Extract the [x, y] coordinate from the center of the cell holding the provided text.  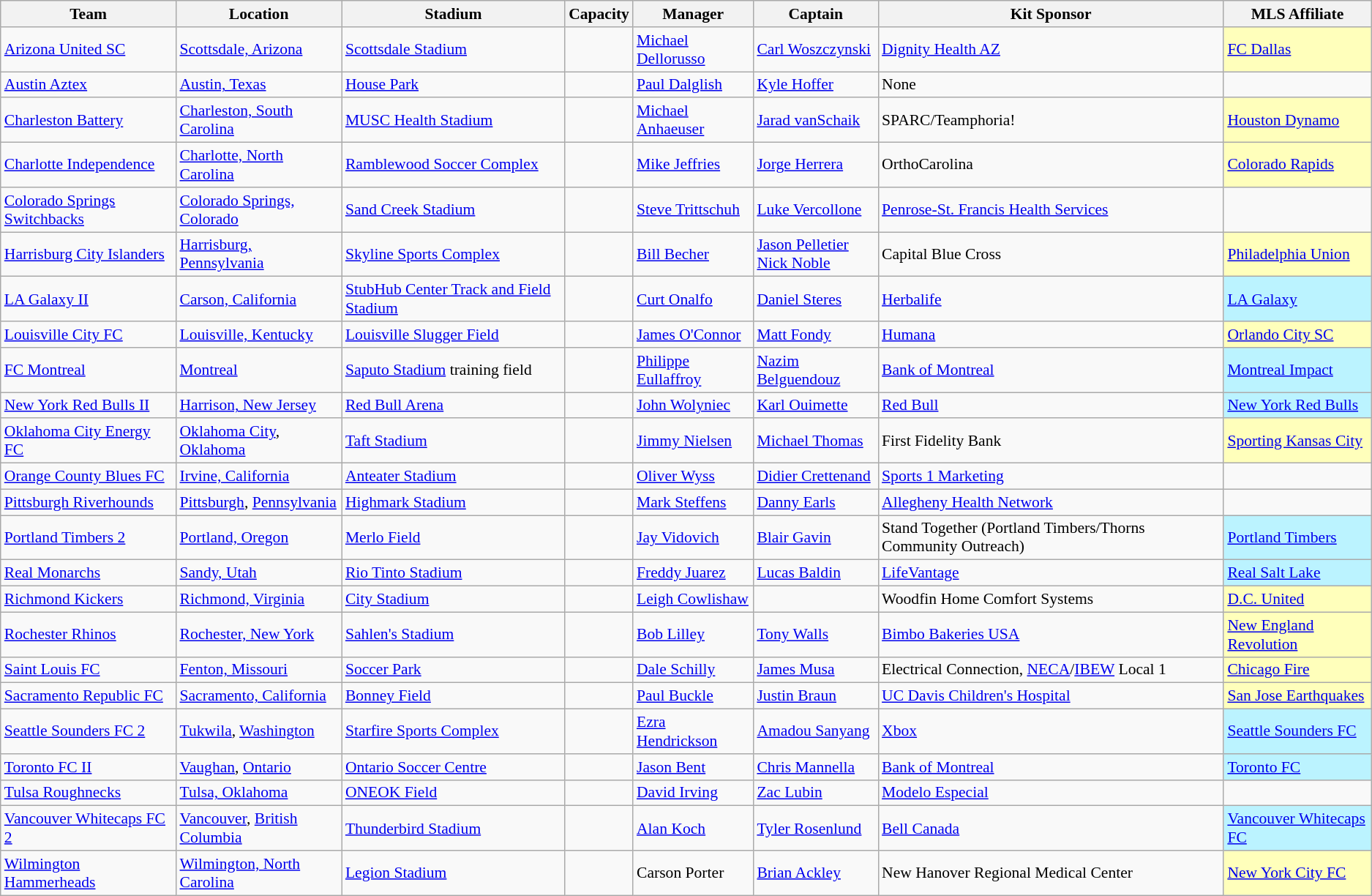
Carson, California [258, 299]
Michael Thomas [815, 441]
Portland Timbers [1297, 537]
Herbalife [1051, 299]
Ramblewood Soccer Complex [454, 165]
James Musa [815, 670]
Wilmington, North Carolina [258, 873]
Sandy, Utah [258, 573]
Karl Ouimette [815, 406]
James O'Connor [693, 335]
Team [89, 14]
Stadium [454, 14]
Rochester Rhinos [89, 634]
Electrical Connection, NECA/IBEW Local 1 [1051, 670]
Vancouver, British Columbia [258, 829]
Capacity [599, 14]
Tony Walls [815, 634]
Penrose-St. Francis Health Services [1051, 209]
New York City FC [1297, 873]
Daniel Steres [815, 299]
Mike Jeffries [693, 165]
Anteater Stadium [454, 477]
Humana [1051, 335]
Paul Buckle [693, 696]
UC Davis Children's Hospital [1051, 696]
Tyler Rosenlund [815, 829]
Sahlen's Stadium [454, 634]
Thunderbird Stadium [454, 829]
Michael Dellorusso [693, 50]
Modelo Especial [1051, 793]
Curt Onalfo [693, 299]
Xbox [1051, 732]
Oklahoma City, Oklahoma [258, 441]
Seattle Sounders FC [1297, 732]
Sand Creek Stadium [454, 209]
Portland, Oregon [258, 537]
David Irving [693, 793]
Capital Blue Cross [1051, 255]
Steve Trittschuh [693, 209]
Red Bull Arena [454, 406]
Fenton, Missouri [258, 670]
Lucas Baldin [815, 573]
Ontario Soccer Centre [454, 767]
Taft Stadium [454, 441]
Bimbo Bakeries USA [1051, 634]
Austin Aztex [89, 85]
Captain [815, 14]
Louisville, Kentucky [258, 335]
Portland Timbers 2 [89, 537]
MUSC Health Stadium [454, 120]
Jay Vidovich [693, 537]
ONEOK Field [454, 793]
Jimmy Nielsen [693, 441]
Charleston, South Carolina [258, 120]
New York Red Bulls [1297, 406]
Manager [693, 14]
Carl Woszczynski [815, 50]
Vancouver Whitecaps FC 2 [89, 829]
Paul Dalglish [693, 85]
Rio Tinto Stadium [454, 573]
Danny Earls [815, 502]
Michael Anhaeuser [693, 120]
Harrisburg, Pennsylvania [258, 255]
Tulsa, Oklahoma [258, 793]
Alan Koch [693, 829]
Blair Gavin [815, 537]
Jorge Herrera [815, 165]
Location [258, 14]
John Wolyniec [693, 406]
Sacramento Republic FC [89, 696]
Sporting Kansas City [1297, 441]
StubHub Center Track and Field Stadium [454, 299]
Pittsburgh Riverhounds [89, 502]
Harrison, New Jersey [258, 406]
Stand Together (Portland Timbers/Thorns Community Outreach) [1051, 537]
Skyline Sports Complex [454, 255]
Highmark Stadium [454, 502]
Brian Ackley [815, 873]
Seattle Sounders FC 2 [89, 732]
Legion Stadium [454, 873]
Montreal [258, 370]
Bell Canada [1051, 829]
Vancouver Whitecaps FC [1297, 829]
Scottsdale Stadium [454, 50]
Charlotte, North Carolina [258, 165]
Philadelphia Union [1297, 255]
Irvine, California [258, 477]
Bob Lilley [693, 634]
Toronto FC [1297, 767]
Tulsa Roughnecks [89, 793]
Charlotte Independence [89, 165]
House Park [454, 85]
Bonney Field [454, 696]
Nazim Belguendouz [815, 370]
Houston Dynamo [1297, 120]
LA Galaxy [1297, 299]
Freddy Juarez [693, 573]
Starfire Sports Complex [454, 732]
Soccer Park [454, 670]
Carson Porter [693, 873]
Zac Lubin [815, 793]
Vaughan, Ontario [258, 767]
Rochester, New York [258, 634]
Charleston Battery [89, 120]
Orange County Blues FC [89, 477]
Bill Becher [693, 255]
OrthoCarolina [1051, 165]
Richmond, Virginia [258, 600]
Woodfin Home Comfort Systems [1051, 600]
Amadou Sanyang [815, 732]
San Jose Earthquakes [1297, 696]
Orlando City SC [1297, 335]
Kyle Hoffer [815, 85]
Leigh Cowlishaw [693, 600]
Mark Steffens [693, 502]
Justin Braun [815, 696]
New York Red Bulls II [89, 406]
Arizona United SC [89, 50]
Colorado Springs Switchbacks [89, 209]
Richmond Kickers [89, 600]
Saint Louis FC [89, 670]
Montreal Impact [1297, 370]
Sacramento, California [258, 696]
Wilmington Hammerheads [89, 873]
Matt Fondy [815, 335]
Louisville City FC [89, 335]
Real Salt Lake [1297, 573]
Austin, Texas [258, 85]
Didier Crettenand [815, 477]
City Stadium [454, 600]
Sports 1 Marketing [1051, 477]
MLS Affiliate [1297, 14]
Philippe Eullaffroy [693, 370]
Merlo Field [454, 537]
Red Bull [1051, 406]
Colorado Springs, Colorado [258, 209]
Colorado Rapids [1297, 165]
None [1051, 85]
Chris Mannella [815, 767]
Tukwila, Washington [258, 732]
Oliver Wyss [693, 477]
Scottsdale, Arizona [258, 50]
Dignity Health AZ [1051, 50]
D.C. United [1297, 600]
Dale Schilly [693, 670]
Pittsburgh, Pennsylvania [258, 502]
Jason Pelletier Nick Noble [815, 255]
Allegheny Health Network [1051, 502]
Chicago Fire [1297, 670]
Real Monarchs [89, 573]
LA Galaxy II [89, 299]
Kit Sponsor [1051, 14]
New Hanover Regional Medical Center [1051, 873]
First Fidelity Bank [1051, 441]
FC Dallas [1297, 50]
FC Montreal [89, 370]
Jason Bent [693, 767]
Oklahoma City Energy FC [89, 441]
Harrisburg City Islanders [89, 255]
LifeVantage [1051, 573]
Luke Vercollone [815, 209]
New England Revolution [1297, 634]
Saputo Stadium training field [454, 370]
SPARC/Teamphoria! [1051, 120]
Toronto FC II [89, 767]
Louisville Slugger Field [454, 335]
Ezra Hendrickson [693, 732]
Jarad vanSchaik [815, 120]
